Extract the [x, y] coordinate from the center of the cell holding the provided text.  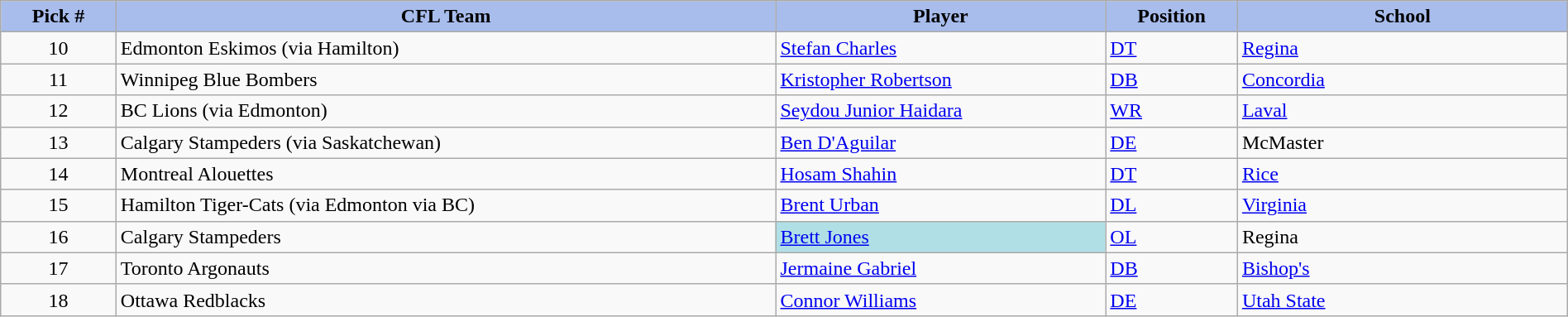
Kristopher Robertson [941, 79]
Hosam Shahin [941, 174]
School [1403, 17]
Player [941, 17]
10 [59, 48]
13 [59, 142]
Brett Jones [941, 237]
Laval [1403, 111]
Calgary Stampeders (via Saskatchewan) [446, 142]
Position [1172, 17]
12 [59, 111]
Hamilton Tiger-Cats (via Edmonton via BC) [446, 205]
Stefan Charles [941, 48]
WR [1172, 111]
Winnipeg Blue Bombers [446, 79]
DL [1172, 205]
Rice [1403, 174]
Concordia [1403, 79]
Ottawa Redblacks [446, 300]
Pick # [59, 17]
Virginia [1403, 205]
Utah State [1403, 300]
Toronto Argonauts [446, 268]
OL [1172, 237]
Edmonton Eskimos (via Hamilton) [446, 48]
11 [59, 79]
Montreal Alouettes [446, 174]
McMaster [1403, 142]
Connor Williams [941, 300]
CFL Team [446, 17]
Calgary Stampeders [446, 237]
18 [59, 300]
Seydou Junior Haidara [941, 111]
Jermaine Gabriel [941, 268]
14 [59, 174]
BC Lions (via Edmonton) [446, 111]
Brent Urban [941, 205]
16 [59, 237]
Bishop's [1403, 268]
15 [59, 205]
17 [59, 268]
Ben D'Aguilar [941, 142]
